Scan for the cell matching the given text and deliver its [X, Y] coordinate at center. 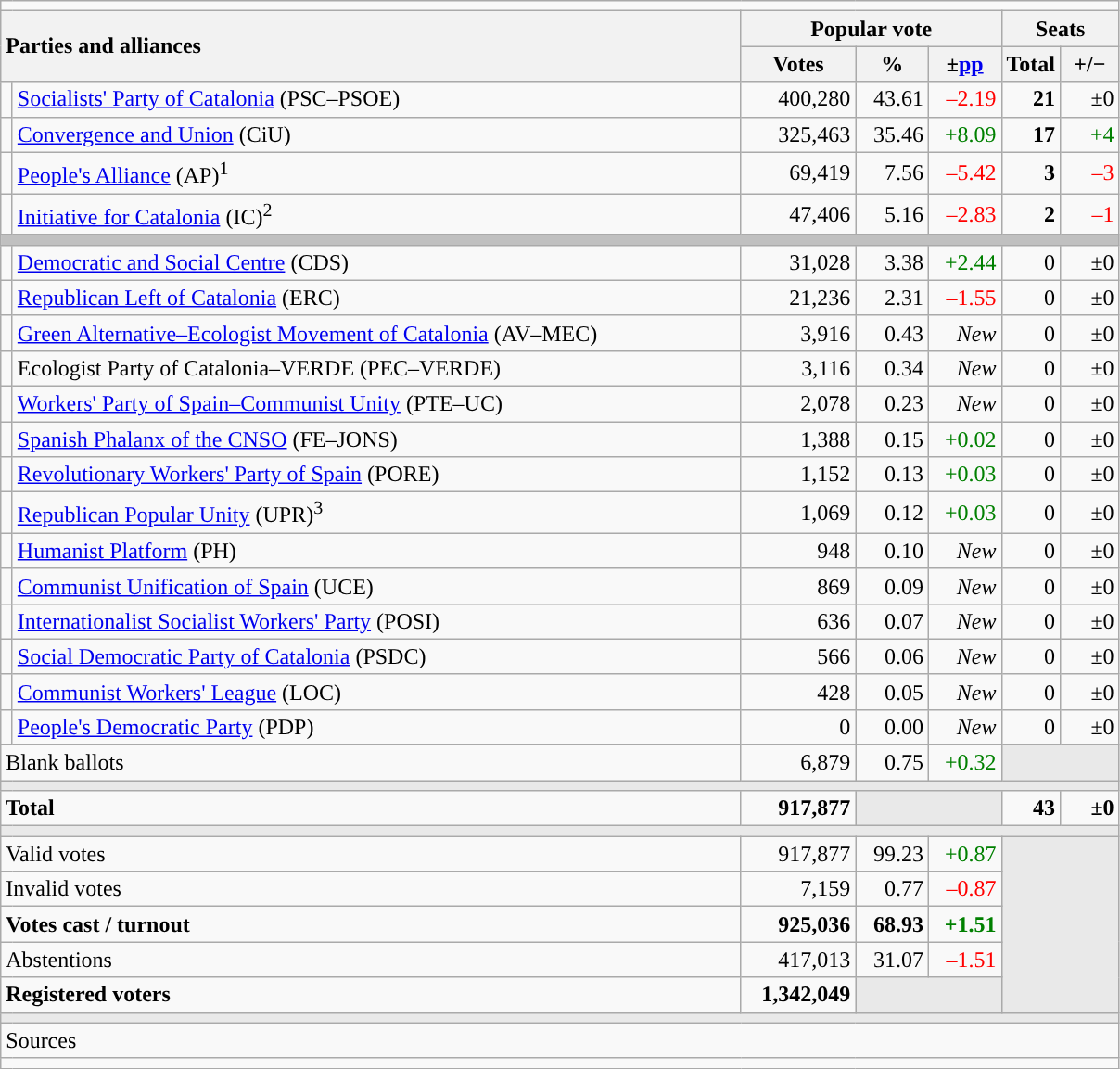
Green Alternative–Ecologist Movement of Catalonia (AV–MEC) [376, 333]
Parties and alliances [371, 46]
7.56 [892, 172]
69,419 [798, 172]
1,069 [798, 514]
17 [1031, 134]
6,879 [798, 763]
–0.87 [964, 889]
People's Democratic Party (PDP) [376, 728]
Valid votes [371, 854]
1,342,049 [798, 995]
1,388 [798, 439]
Social Democratic Party of Catalonia (PSDC) [376, 656]
0.34 [892, 368]
3 [1031, 172]
–3 [1090, 172]
0.00 [892, 728]
0.13 [892, 475]
Abstentions [371, 960]
1,152 [798, 475]
Communist Workers' League (LOC) [376, 692]
0.75 [892, 763]
0.23 [892, 403]
% [892, 64]
31.07 [892, 960]
Socialists' Party of Catalonia (PSC–PSOE) [376, 99]
7,159 [798, 889]
Initiative for Catalonia (IC)2 [376, 215]
2.31 [892, 298]
Republican Left of Catalonia (ERC) [376, 298]
869 [798, 586]
–2.83 [964, 215]
636 [798, 621]
Invalid votes [371, 889]
0.05 [892, 692]
+8.09 [964, 134]
3.38 [892, 262]
+0.87 [964, 854]
+4 [1090, 134]
948 [798, 551]
People's Alliance (AP)1 [376, 172]
925,036 [798, 924]
21,236 [798, 298]
3,916 [798, 333]
Revolutionary Workers' Party of Spain (PORE) [376, 475]
–1 [1090, 215]
43.61 [892, 99]
325,463 [798, 134]
566 [798, 656]
Registered voters [371, 995]
–1.51 [964, 960]
0.43 [892, 333]
0.77 [892, 889]
2,078 [798, 403]
Sources [560, 1040]
0.15 [892, 439]
5.16 [892, 215]
+2.44 [964, 262]
Convergence and Union (CiU) [376, 134]
Spanish Phalanx of the CNSO (FE–JONS) [376, 439]
0.10 [892, 551]
0.12 [892, 514]
–2.19 [964, 99]
31,028 [798, 262]
+/− [1090, 64]
0.07 [892, 621]
Votes [798, 64]
3,116 [798, 368]
±pp [964, 64]
428 [798, 692]
Communist Unification of Spain (UCE) [376, 586]
21 [1031, 99]
99.23 [892, 854]
68.93 [892, 924]
Votes cast / turnout [371, 924]
–1.55 [964, 298]
35.46 [892, 134]
417,013 [798, 960]
47,406 [798, 215]
+0.32 [964, 763]
Workers' Party of Spain–Communist Unity (PTE–UC) [376, 403]
0.09 [892, 586]
–5.42 [964, 172]
+1.51 [964, 924]
Popular vote [872, 29]
2 [1031, 215]
+0.02 [964, 439]
Internationalist Socialist Workers' Party (POSI) [376, 621]
Seats [1061, 29]
400,280 [798, 99]
0.06 [892, 656]
Humanist Platform (PH) [376, 551]
Democratic and Social Centre (CDS) [376, 262]
Blank ballots [371, 763]
43 [1031, 808]
Republican Popular Unity (UPR)3 [376, 514]
Ecologist Party of Catalonia–VERDE (PEC–VERDE) [376, 368]
